Return [X, Y] of the center of cell containing provided text 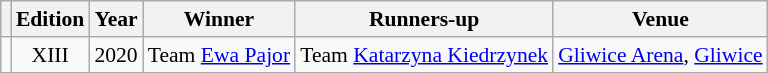
Runners-up [424, 19]
Venue [660, 19]
Gliwice Arena, Gliwice [660, 55]
Team Ewa Pajor [219, 55]
2020 [116, 55]
Edition [50, 19]
XIII [50, 55]
Winner [219, 19]
Year [116, 19]
Team Katarzyna Kiedrzynek [424, 55]
